Output the (x, y) coordinate of the center of the cell containing the given text.  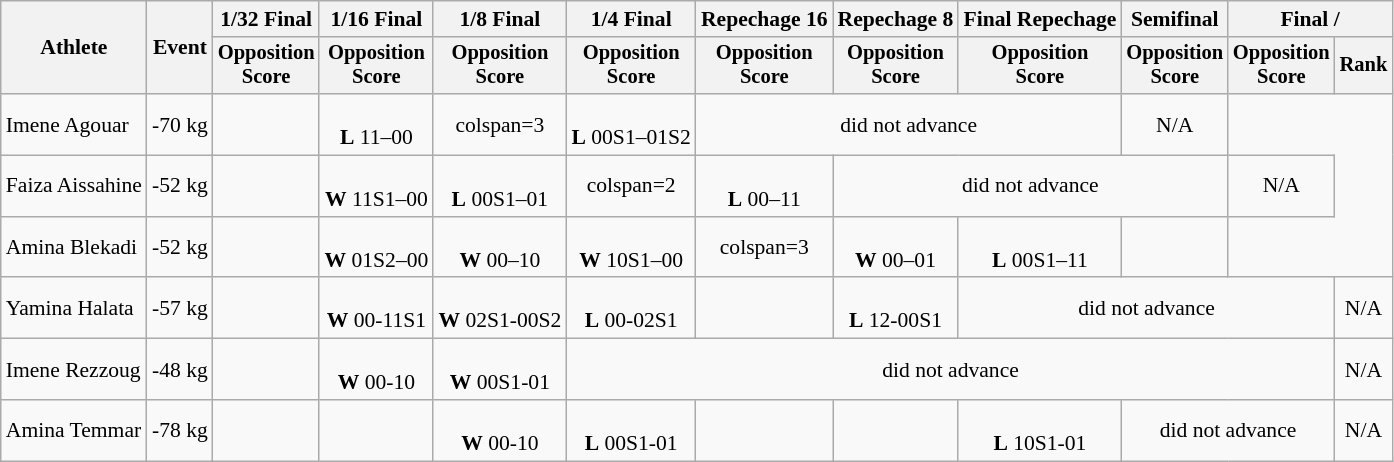
-48 kg (180, 370)
Event (180, 48)
W 11S1–00 (376, 186)
Rank (1364, 66)
Final / (1310, 19)
Yamina Halata (74, 308)
W 00–10 (500, 248)
W 10S1–00 (631, 248)
L 10S1-01 (1040, 430)
Amina Blekadi (74, 248)
Faiza Aissahine (74, 186)
L 00S1–01S2 (631, 124)
Amina Temmar (74, 430)
1/16 Final (376, 19)
-70 kg (180, 124)
L 12-00S1 (896, 308)
W 00–01 (896, 248)
Imene Agouar (74, 124)
W 00-11S1 (376, 308)
L 11–00 (376, 124)
Repechage 8 (896, 19)
1/4 Final (631, 19)
-57 kg (180, 308)
colspan=2 (631, 186)
L 00S1-01 (631, 430)
L 00-02S1 (631, 308)
Imene Rezzoug (74, 370)
Repechage 16 (764, 19)
Semifinal (1174, 19)
1/8 Final (500, 19)
-78 kg (180, 430)
L 00S1–11 (1040, 248)
W 01S2–00 (376, 248)
W 00S1-01 (500, 370)
Final Repechage (1040, 19)
1/32 Final (266, 19)
L 00–11 (764, 186)
Athlete (74, 48)
W 02S1-00S2 (500, 308)
L 00S1–01 (500, 186)
